Scan for the cell matching the given text and deliver its [x, y] coordinate at center. 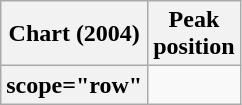
Chart (2004) [74, 34]
scope="row" [74, 85]
Peakposition [194, 34]
